From the cell containing the given text, extract its center point as (x, y) coordinate. 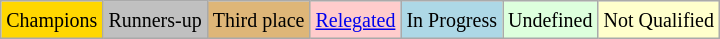
Champions (52, 20)
Runners-up (155, 20)
Third place (258, 20)
In Progress (452, 20)
Undefined (550, 20)
Not Qualified (659, 20)
Relegated (356, 20)
